Return [X, Y] of the center of cell containing provided text 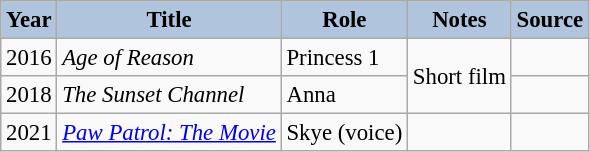
2021 [29, 133]
2016 [29, 58]
Notes [460, 20]
Source [550, 20]
Year [29, 20]
Anna [344, 95]
Skye (voice) [344, 133]
Princess 1 [344, 58]
Role [344, 20]
The Sunset Channel [169, 95]
Title [169, 20]
Paw Patrol: The Movie [169, 133]
Short film [460, 76]
Age of Reason [169, 58]
2018 [29, 95]
